Find where the given text appears and provide that cell's center as [x, y] coordinate. 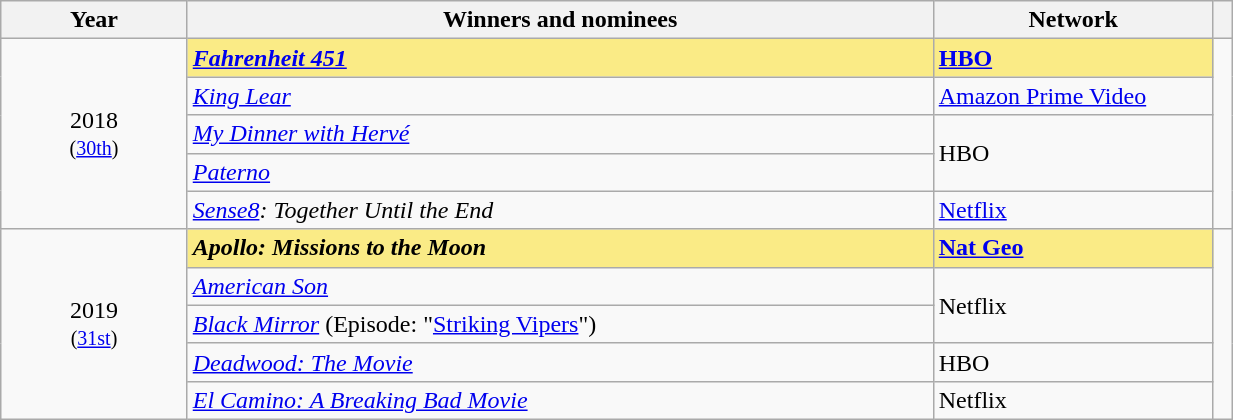
My Dinner with Hervé [560, 134]
El Camino: A Breaking Bad Movie [560, 400]
2018(30th) [94, 134]
2019(31st) [94, 324]
Deadwood: The Movie [560, 362]
Apollo: Missions to the Moon [560, 248]
Winners and nominees [560, 20]
Amazon Prime Video [1073, 96]
Nat Geo [1073, 248]
Paterno [560, 172]
Network [1073, 20]
Year [94, 20]
Fahrenheit 451 [560, 58]
Black Mirror (Episode: "Striking Vipers") [560, 324]
American Son [560, 286]
King Lear [560, 96]
Sense8: Together Until the End [560, 210]
